Determine the (x, y) coordinate at the center of the cell enclosing the given text.  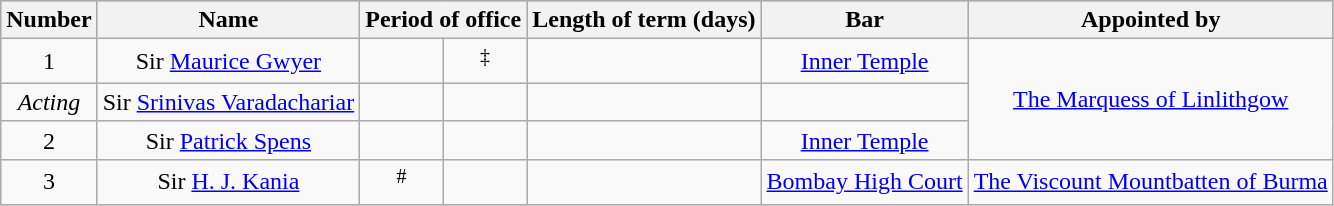
2 (49, 140)
Bombay High Court (864, 182)
# (402, 182)
Name (228, 20)
Length of term (days) (644, 20)
Number (49, 20)
Sir Patrick Spens (228, 140)
1 (49, 62)
3 (49, 182)
Sir H. J. Kania (228, 182)
Bar (864, 20)
Sir Srinivas Varadachariar (228, 102)
The Marquess of Linlithgow (1150, 100)
Period of office (444, 20)
Sir Maurice Gwyer (228, 62)
Acting (49, 102)
‡ (485, 62)
Appointed by (1150, 20)
The Viscount Mountbatten of Burma (1150, 182)
